Return the (x, y) coordinate for the center point of the cell that contains the specified text.  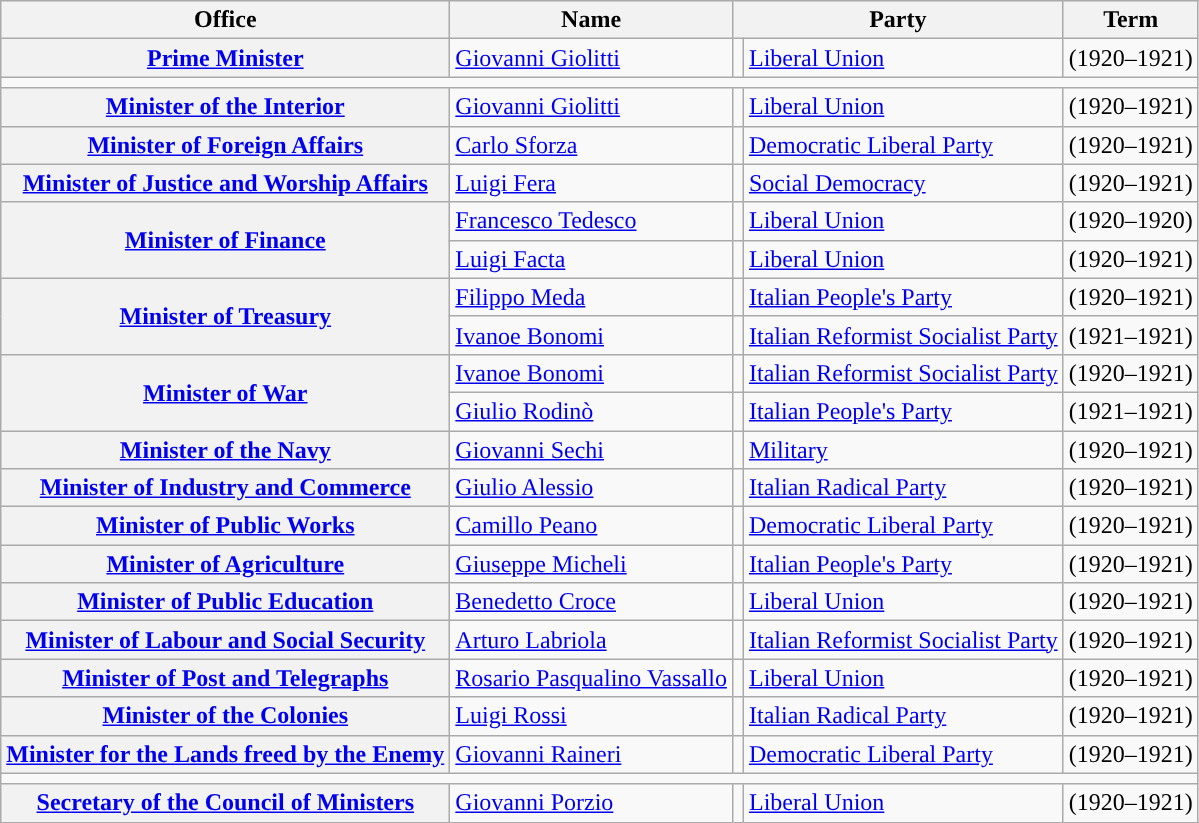
Arturo Labriola (592, 640)
Minister of Finance (226, 240)
Francesco Tedesco (592, 221)
Minister of Treasury (226, 316)
Term (1130, 20)
Minister of Industry and Commerce (226, 488)
Minister of the Interior (226, 107)
Prime Minister (226, 58)
Minister of Agriculture (226, 564)
Office (226, 20)
Minister of Public Education (226, 602)
Minister for the Lands freed by the Enemy (226, 754)
Camillo Peano (592, 526)
Luigi Fera (592, 183)
Name (592, 20)
Filippo Meda (592, 297)
Carlo Sforza (592, 145)
Giuseppe Micheli (592, 564)
Military (903, 449)
Giovanni Porzio (592, 803)
Luigi Rossi (592, 716)
Giovanni Sechi (592, 449)
Luigi Facta (592, 259)
Minister of Foreign Affairs (226, 145)
Minister of Public Works (226, 526)
Party (898, 20)
(1920–1920) (1130, 221)
Minister of Labour and Social Security (226, 640)
Minister of Justice and Worship Affairs (226, 183)
Minister of Post and Telegraphs (226, 678)
Giovanni Raineri (592, 754)
Secretary of the Council of Ministers (226, 803)
Benedetto Croce (592, 602)
Minister of War (226, 392)
Giulio Rodinò (592, 411)
Minister of the Navy (226, 449)
Social Democracy (903, 183)
Rosario Pasqualino Vassallo (592, 678)
Minister of the Colonies (226, 716)
Giulio Alessio (592, 488)
